Identify which cell holds the provided text, then report its (x, y) central coordinate. 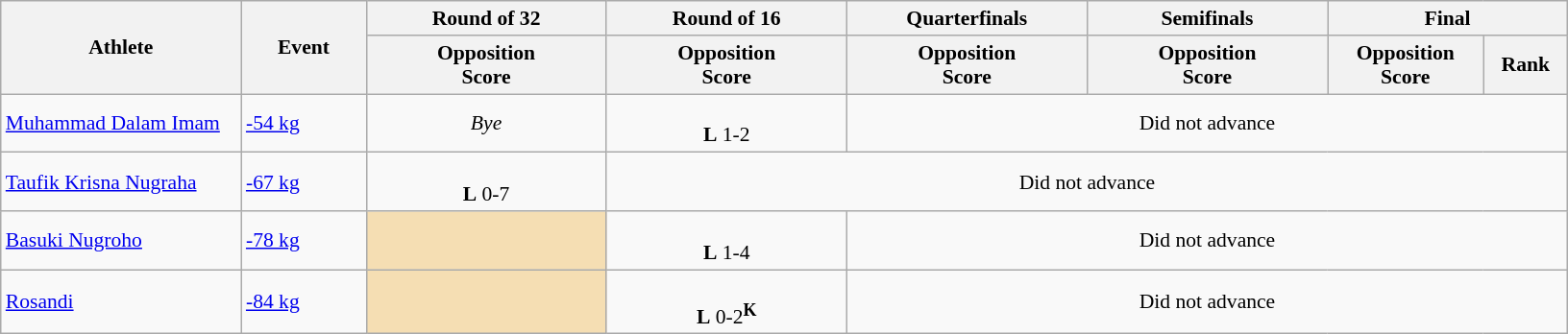
Athlete (121, 48)
-67 kg (304, 182)
Muhammad Dalam Imam (121, 123)
-84 kg (304, 301)
Final (1448, 18)
Semifinals (1207, 18)
Rank (1526, 65)
Rosandi (121, 301)
-54 kg (304, 123)
Round of 32 (486, 18)
L 0-2K (726, 301)
Quarterfinals (967, 18)
-78 kg (304, 240)
Basuki Nugroho (121, 240)
L 1-2 (726, 123)
L 0-7 (486, 182)
L 1-4 (726, 240)
Event (304, 48)
Bye (486, 123)
Taufik Krisna Nugraha (121, 182)
Round of 16 (726, 18)
